Locate the cell with the specified text and output its (x, y) center coordinate. 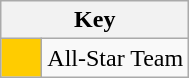
Key (95, 20)
All-Star Team (116, 58)
